For the text-containing cell, return its midpoint in [X, Y] coordinate format. 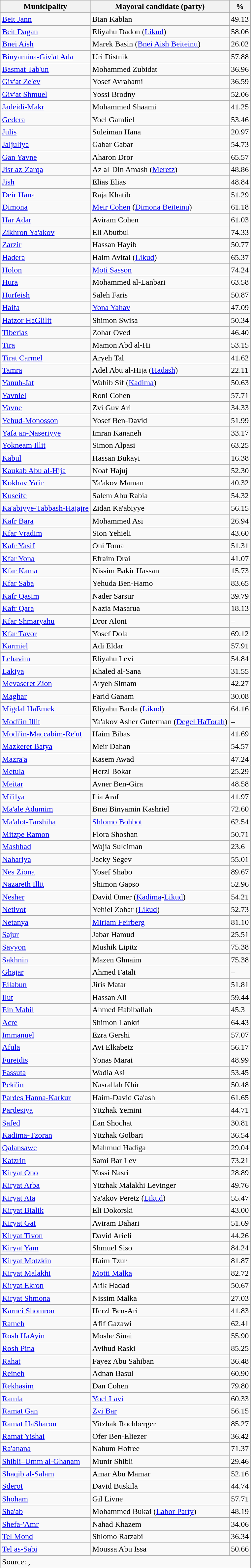
Kaukab Abu al-Hija [46, 470]
Julis [46, 132]
Kabul [46, 458]
Yossi Brodny [160, 94]
Tiberias [46, 332]
Eli Abutbul [160, 232]
54.84 [240, 659]
36.96 [240, 69]
Nazareth Illit [46, 884]
41.83 [240, 1311]
Karmiel [46, 646]
51.69 [240, 1223]
Savyon [46, 947]
Yitzhak Golbari [160, 1135]
59.44 [240, 997]
Sderot [46, 1486]
Yossi Nasri [160, 1173]
53.46 [240, 119]
Yafa an-Naseriyye [46, 433]
Kafr Qasim [46, 596]
Dror Aloni [160, 621]
36.42 [240, 1436]
Uri Distnik [160, 57]
42.27 [240, 684]
Ahmed Fatali [160, 972]
Ezra Gershi [160, 1035]
49.76 [240, 1185]
Kadima-Tzoran [46, 1135]
81.87 [240, 1261]
39.79 [240, 596]
55.90 [240, 1336]
Elias Elias [160, 182]
72.60 [240, 809]
Sha'ab [46, 1511]
Saleh Faris [160, 295]
Mayoral candidate (party) [160, 7]
51.31 [240, 546]
Kafr Bara [46, 521]
36.48 [240, 1361]
Jiris Matar [160, 985]
Tel as-Sabi [46, 1549]
Peki'in [46, 1085]
Kiryat Yam [46, 1248]
64.43 [240, 1022]
28.89 [240, 1173]
Mazra'a [46, 759]
Rahat [46, 1361]
41.97 [240, 797]
% [240, 7]
Kfar Saba [46, 584]
82.72 [240, 1273]
44.26 [240, 1236]
36.34 [240, 1536]
Netivot [46, 909]
Modi'in Illit [46, 721]
Mohammed Asi [160, 521]
Maghar [46, 696]
Kuseife [46, 496]
Kafr Yasif [46, 546]
44.71 [240, 1110]
Eli Dokorski [160, 1211]
23.6 [240, 847]
Fassuta [46, 1072]
47.09 [240, 307]
Beit Dagan [46, 32]
71.37 [240, 1449]
Yosef Ben-David [160, 420]
18.13 [240, 609]
48.99 [240, 1060]
Ramat Gan [46, 1411]
Shmuel Siso [160, 1248]
Kiryat Tivon [46, 1236]
26.94 [240, 521]
51.99 [240, 420]
David Omer (Kadima-Likud) [160, 897]
Yosef Shabo [160, 872]
Yehud-Monosson [46, 420]
Kfar Kama [46, 571]
60.33 [240, 1399]
34.33 [240, 408]
Safed [46, 1123]
Kfar Yona [46, 558]
57.91 [240, 646]
Kfar Tavor [46, 634]
Yanuh-Jat [46, 383]
Kiryat Ekron [46, 1286]
Khaled al-Sana [160, 671]
Marek Basin (Bnei Aish Beiteinu) [160, 44]
Holon [46, 270]
Yoel Gamliel [160, 119]
Shimon Swisa [160, 320]
Zikhron Ya'akov [46, 232]
48.84 [240, 182]
41.07 [240, 558]
Yehiel Zohar (Likud) [160, 909]
69.12 [240, 634]
Dimona [46, 207]
Hadera [46, 257]
Mevaseret Zion [46, 684]
41.62 [240, 357]
Dan Cohen [160, 1386]
Meitar [46, 784]
60.90 [240, 1374]
Shlomo Ratzabi [160, 1536]
43.00 [240, 1211]
45.3 [240, 1010]
Municipality [46, 7]
57.07 [240, 1035]
Sakhnin [46, 960]
62.54 [240, 822]
Meir Cohen (Dimona Beiteinu) [160, 207]
Nasrallah Khir [160, 1085]
83.65 [240, 584]
Mi'ilya [46, 797]
29.46 [240, 1461]
Haim-David Ga'ash [160, 1098]
Rosh HaAyin [46, 1336]
Migdal HaEmek [46, 709]
Aviram Dahari [160, 1223]
54.21 [240, 897]
Ma'ale Adumim [46, 809]
Yitzhak Yemini [160, 1110]
Rekhasim [46, 1386]
41.69 [240, 734]
Katzrin [46, 1160]
26.02 [240, 44]
Suleiman Hana [160, 132]
Noaf Hajuj [160, 470]
55.01 [240, 859]
Zvi Bar [160, 1411]
Salem Abu Rabia [160, 496]
Ya'akov Asher Guterman (Degel HaTorah) [160, 721]
50.67 [240, 1286]
41.25 [240, 107]
Ya'akov Peretz (Likud) [160, 1198]
Afula [46, 1047]
48.86 [240, 170]
Basmat Tab'un [46, 69]
Kfar Shmaryahu [46, 621]
Kiryat Malakhi [46, 1273]
52.30 [240, 470]
Mahmud Hadiga [160, 1148]
Jisr az-Zarqa [46, 170]
89.67 [240, 872]
Ra'anana [46, 1449]
61.65 [240, 1098]
Meir Dahan [160, 746]
Simon Alpasi [160, 445]
Nahad Khazem [160, 1524]
73.21 [240, 1160]
25.29 [240, 772]
Karnei Shomron [46, 1311]
Haim Avital (Likud) [160, 257]
Afif Gazawi [160, 1323]
25.51 [240, 934]
Gabar Gabar [160, 144]
Fureidis [46, 1060]
85.25 [240, 1348]
Az al-Din Amash (Meretz) [160, 170]
Haim Tzur [160, 1261]
Raja Khatib [160, 195]
Tira [46, 345]
Rameh [46, 1323]
Kiryat Ono [46, 1173]
Ofer Ben-Eliezer [160, 1436]
Tel Mond [46, 1536]
Ilut [46, 997]
52.16 [240, 1474]
David Buskila [160, 1486]
36.54 [240, 1135]
Kfar Vradim [46, 533]
Mohammed al-Lanbari [160, 282]
Mazen Ghnaim [160, 960]
53.45 [240, 1072]
84.24 [240, 1248]
Wadia Asi [160, 1072]
Ramat Yishai [46, 1436]
50.63 [240, 383]
Eliyahu Barda (Likud) [160, 709]
Nazia Masarua [160, 609]
Flora Shoshan [160, 834]
Kiryat Bialik [46, 1211]
Hassan Ali [160, 997]
Ramat HaSharon [46, 1424]
Avner Ben-Gira [160, 784]
Yosef Dola [160, 634]
54.57 [240, 746]
31.55 [240, 671]
46.40 [240, 332]
Nahariya [46, 859]
22.11 [240, 370]
Imran Kananeh [160, 433]
Ilia Araf [160, 797]
20.97 [240, 132]
Adnan Basul [160, 1374]
81.10 [240, 922]
50.71 [240, 834]
Kiryat Arba [46, 1185]
Rosh Pina [46, 1348]
Ahmed Habiballah [160, 1010]
61.18 [240, 207]
Shimon Gapso [160, 884]
36.59 [240, 82]
David Arieli [160, 1236]
Hassan Hayib [160, 245]
Kiryat Motzkin [46, 1261]
Adel Abu al-Hija (Hadash) [160, 370]
Ramla [46, 1399]
Source: , [125, 1561]
Mohammed Shaami [160, 107]
40.32 [240, 483]
Jacky Segev [160, 859]
Shibli–Umm al-Ghanam [46, 1461]
58.06 [240, 32]
Munir Shibli [160, 1461]
Moshe Sinai [160, 1336]
Netanya [46, 922]
Bian Kablan [160, 19]
Yavne [46, 408]
Ein Mahil [46, 1010]
50.66 [240, 1549]
Tirat Carmel [46, 357]
Giv'at Ze'ev [46, 82]
74.24 [240, 270]
Sami Bar Lev [160, 1160]
48.19 [240, 1511]
65.37 [240, 257]
34.06 [240, 1524]
Eliyahu Dadon (Likud) [160, 32]
Wahib Sif (Kadima) [160, 383]
Eilabun [46, 985]
16.38 [240, 458]
Sajur [46, 934]
54.73 [240, 144]
Avihud Raski [160, 1348]
Pardesiya [46, 1110]
Eliyahu Levi [160, 659]
Aryeh Simam [160, 684]
57.88 [240, 57]
Jabar Hamud [160, 934]
51.81 [240, 985]
Herzl Bokar [160, 772]
15.73 [240, 571]
Adi Eldar [160, 646]
Nissim Malka [160, 1298]
53.15 [240, 345]
Jaljuliya [46, 144]
Hatzor HaGlilit [46, 320]
Roni Cohen [160, 395]
Moti Sasson [160, 270]
Motti Malka [160, 1273]
30.08 [240, 696]
Deir Hana [46, 195]
Tamra [46, 370]
Zohar Oved [160, 332]
Kokhav Ya'ir [46, 483]
Aviram Cohen [160, 220]
Herzl Ben-Ari [160, 1311]
Oni Toma [160, 546]
Hassan Bukayi [160, 458]
65.57 [240, 157]
Aryeh Tal [160, 357]
Gedera [46, 119]
Mohammed Zubidat [160, 69]
Yitzhak Malakhi Levinger [160, 1185]
Hurfeish [46, 295]
Ghajar [46, 972]
49.13 [240, 19]
Shefa-'Amr [46, 1524]
Moussa Abu Issa [160, 1549]
Shlomo Bohbot [160, 822]
47.24 [240, 759]
Yitzhak Rochberger [160, 1424]
Bnei Binyamin Kashriel [160, 809]
Mohammed Bukai (Labor Party) [160, 1511]
44.74 [240, 1486]
Shimon Lankri [160, 1022]
Zarzir [46, 245]
50.34 [240, 320]
Haim Bibas [160, 734]
63.58 [240, 282]
48.58 [240, 784]
50.77 [240, 245]
Immanuel [46, 1035]
Kasem Awad [160, 759]
Mitzpe Ramon [46, 834]
Yehuda Ben-Hamo [160, 584]
Yoel Lavi [160, 1399]
Metula [46, 772]
50.48 [240, 1085]
51.29 [240, 195]
Yona Yahav [160, 307]
Kafr Qara [46, 609]
Mashhad [46, 847]
27.03 [240, 1298]
64.16 [240, 709]
55.47 [240, 1198]
52.73 [240, 909]
54.32 [240, 496]
85.27 [240, 1424]
Gil Livne [160, 1499]
Nissim Bakir Hassan [160, 571]
Kiryat Shmona [46, 1298]
Wajia Suleiman [160, 847]
Aharon Dror [160, 157]
Har Adar [46, 220]
Fayez Abu Sahiban [160, 1361]
Pardes Hanna-Karkur [46, 1098]
Mamon Abd al-Hi [160, 345]
Miriam Feirberg [160, 922]
Kiryat Gat [46, 1223]
79.80 [240, 1386]
Efraim Drai [160, 558]
Yosef Avrahami [160, 82]
Qalansawe [46, 1148]
Arik Hadad [160, 1286]
Nahum Hofree [160, 1449]
33.17 [240, 433]
Acre [46, 1022]
Shaqib al-Salam [46, 1474]
Yonas Marai [160, 1060]
Haifa [46, 307]
Beit Jann [46, 19]
Binyamina-Giv'at Ada [46, 57]
Gan Yavne [46, 157]
Jish [46, 182]
29.04 [240, 1148]
Zvi Guv Ari [160, 408]
Yokneam Illit [46, 445]
Hura [46, 282]
52.96 [240, 884]
50.87 [240, 295]
Nader Sarsur [160, 596]
Mazkeret Batya [46, 746]
63.25 [240, 445]
Jadeidi-Makr [46, 107]
43.60 [240, 533]
Ka'abiyye-Tabbash-Hajajre [46, 508]
Lehavim [46, 659]
Avi Elkabetz [160, 1047]
Modi'in-Maccabim-Re'ut [46, 734]
Nes Ziona [46, 872]
Amar Abu Mamar [160, 1474]
Zidan Ka'abiyye [160, 508]
56.17 [240, 1047]
Sion Yehieli [160, 533]
Nesher [46, 897]
Mushik Lipitz [160, 947]
Ya'akov Maman [160, 483]
Lakiya [46, 671]
Reineh [46, 1374]
Shoham [46, 1499]
30.81 [240, 1123]
Giv'at Shmuel [46, 94]
61.03 [240, 220]
Ma'alot-Tarshiha [46, 822]
52.06 [240, 94]
Bnei Aish [46, 44]
62.41 [240, 1323]
Farid Ganam [160, 696]
Yavniel [46, 395]
Ilan Shochat [160, 1123]
Kiryat Ata [46, 1198]
74.33 [240, 232]
